Locate the cell with the specified text and output its (X, Y) center coordinate. 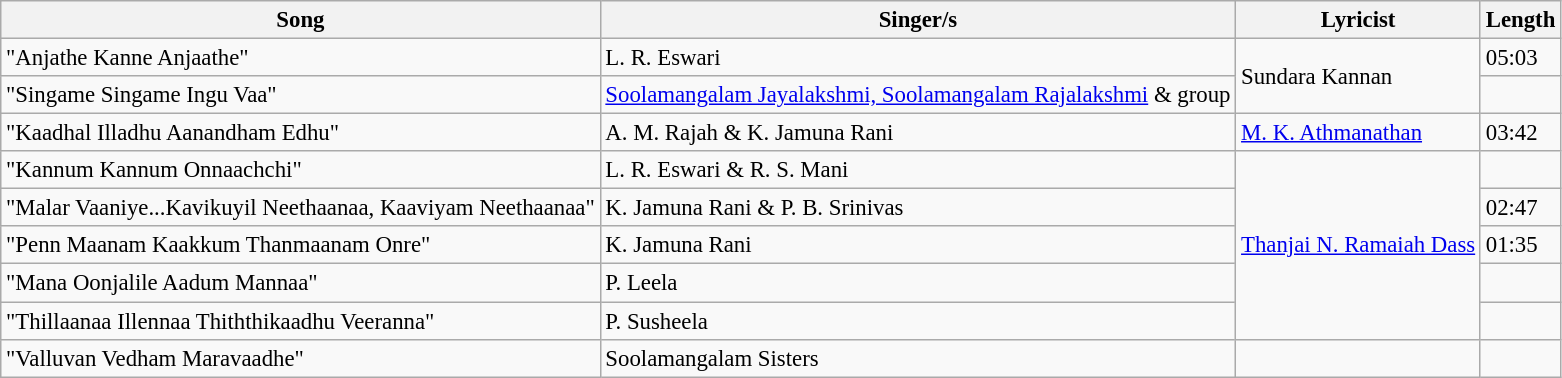
P. Leela (918, 283)
"Malar Vaaniye...Kavikuyil Neethaanaa, Kaaviyam Neethaanaa" (300, 208)
Lyricist (1358, 20)
Length (1520, 20)
Soolamangalam Sisters (918, 358)
K. Jamuna Rani & P. B. Srinivas (918, 208)
Thanjai N. Ramaiah Dass (1358, 245)
P. Susheela (918, 321)
"Mana Oonjalile Aadum Mannaa" (300, 283)
"Kannum Kannum Onnaachchi" (300, 170)
"Anjathe Kanne Anjaathe" (300, 58)
02:47 (1520, 208)
03:42 (1520, 133)
05:03 (1520, 58)
Song (300, 20)
"Kaadhal Illadhu Aanandham Edhu" (300, 133)
"Thillaanaa Illennaa Thiththikaadhu Veeranna" (300, 321)
Sundara Kannan (1358, 76)
"Valluvan Vedham Maravaadhe" (300, 358)
L. R. Eswari (918, 58)
L. R. Eswari & R. S. Mani (918, 170)
Singer/s (918, 20)
01:35 (1520, 245)
K. Jamuna Rani (918, 245)
"Penn Maanam Kaakkum Thanmaanam Onre" (300, 245)
A. M. Rajah & K. Jamuna Rani (918, 133)
M. K. Athmanathan (1358, 133)
"Singame Singame Ingu Vaa" (300, 95)
Soolamangalam Jayalakshmi, Soolamangalam Rajalakshmi & group (918, 95)
